Scan for the cell matching the given text and deliver its [X, Y] coordinate at center. 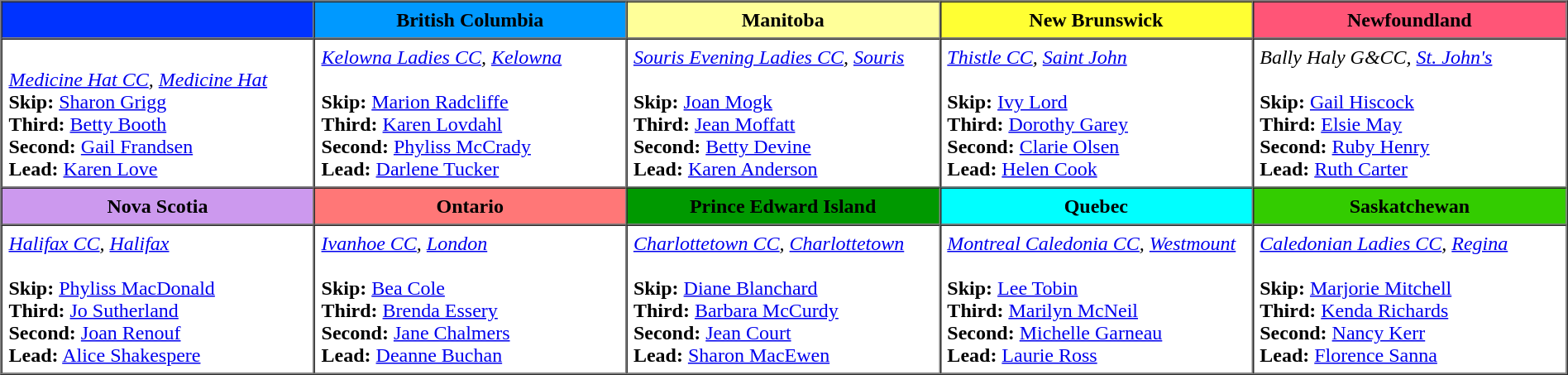
Caledonian Ladies CC, ReginaSkip: Marjorie Mitchell Third: Kenda Richards Second: Nancy Kerr Lead: Florence Sanna [1409, 300]
New Brunswick [1096, 20]
Souris Evening Ladies CC, SourisSkip: Joan Mogk Third: Jean Moffatt Second: Betty Devine Lead: Karen Anderson [782, 113]
Quebec [1096, 205]
Bally Haly G&CC, St. John's Skip: Gail Hiscock Third: Elsie May Second: Ruby Henry Lead: Ruth Carter [1409, 113]
Medicine Hat CC, Medicine Hat Skip: Sharon Grigg Third: Betty Booth Second: Gail Frandsen Lead: Karen Love [158, 113]
Charlottetown CC, Charlottetown Skip: Diane Blanchard Third: Barbara McCurdy Second: Jean Court Lead: Sharon MacEwen [782, 300]
Newfoundland [1409, 20]
British Columbia [470, 20]
Manitoba [782, 20]
Ontario [470, 205]
Saskatchewan [1409, 205]
Ivanhoe CC, London Skip: Bea Cole Third: Brenda Essery Second: Jane Chalmers Lead: Deanne Buchan [470, 300]
Prince Edward Island [782, 205]
Thistle CC, Saint John Skip: Ivy Lord Third: Dorothy Garey Second: Clarie Olsen Lead: Helen Cook [1096, 113]
Nova Scotia [158, 205]
Kelowna Ladies CC, KelownaSkip: Marion Radcliffe Third: Karen Lovdahl Second: Phyliss McCrady Lead: Darlene Tucker [470, 113]
Halifax CC, HalifaxSkip: Phyliss MacDonald Third: Jo Sutherland Second: Joan Renouf Lead: Alice Shakespere [158, 300]
Montreal Caledonia CC, WestmountSkip: Lee Tobin Third: Marilyn McNeil Second: Michelle Garneau Lead: Laurie Ross [1096, 300]
